Return the (x, y) coordinate for the center point of the cell that contains the specified text.  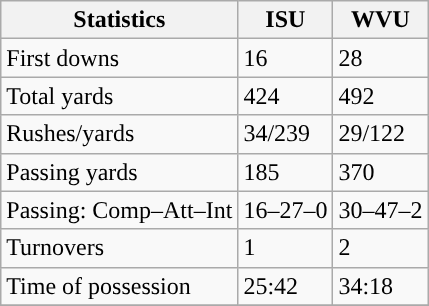
Passing: Comp–Att–Int (120, 210)
16–27–0 (286, 210)
370 (380, 172)
16 (286, 58)
25:42 (286, 286)
28 (380, 58)
ISU (286, 20)
34/239 (286, 134)
34:18 (380, 286)
492 (380, 96)
424 (286, 96)
Passing yards (120, 172)
2 (380, 248)
Total yards (120, 96)
Statistics (120, 20)
1 (286, 248)
29/122 (380, 134)
Time of possession (120, 286)
Turnovers (120, 248)
First downs (120, 58)
WVU (380, 20)
30–47–2 (380, 210)
Rushes/yards (120, 134)
185 (286, 172)
